Capture the cell that displays the provided text and extract its [x, y] central coordinate. 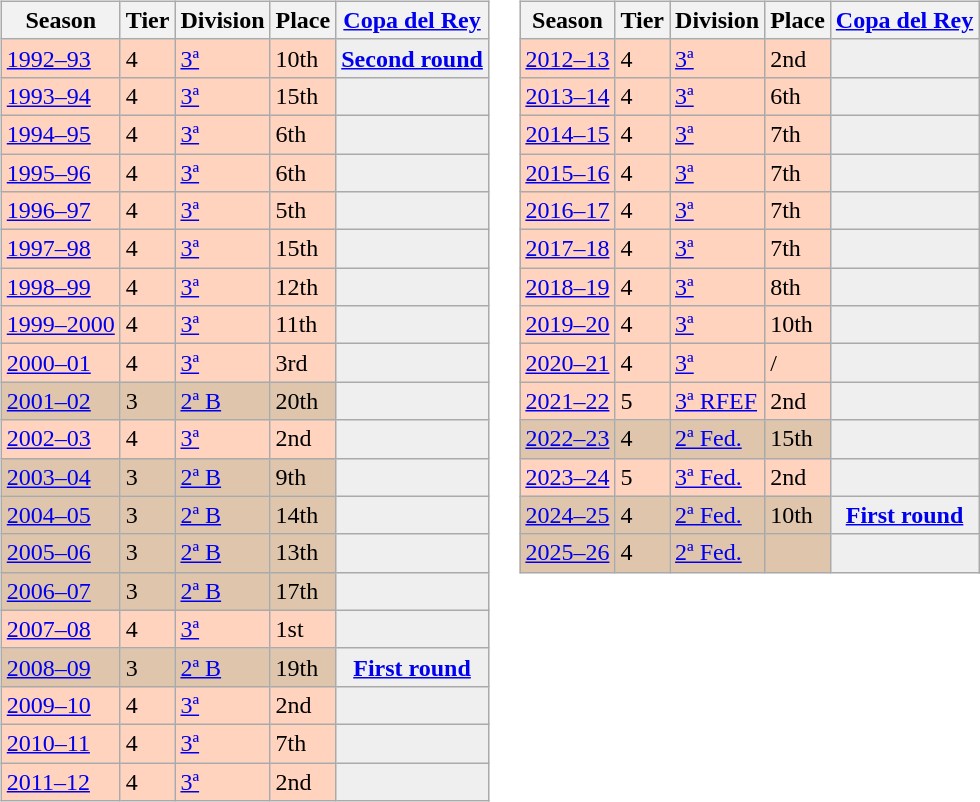
1996–97 [60, 211]
2020–21 [568, 363]
2013–14 [568, 96]
1993–94 [60, 96]
2012–13 [568, 58]
1997–98 [60, 249]
2008–09 [60, 667]
/ [798, 363]
1995–96 [60, 173]
2003–04 [60, 477]
2023–24 [568, 477]
20th [303, 401]
2001–02 [60, 401]
14th [303, 515]
2011–12 [60, 781]
1st [303, 629]
1994–95 [60, 134]
19th [303, 667]
2018–19 [568, 287]
2005–06 [60, 553]
3ª RFEF [718, 401]
2010–11 [60, 743]
17th [303, 591]
2007–08 [60, 629]
1998–99 [60, 287]
2004–05 [60, 515]
2014–15 [568, 134]
8th [798, 287]
1992–93 [60, 58]
2024–25 [568, 515]
2015–16 [568, 173]
1999–2000 [60, 325]
2002–03 [60, 439]
9th [303, 477]
5th [303, 211]
Second round [412, 58]
2022–23 [568, 439]
3ª Fed. [718, 477]
2009–10 [60, 705]
2017–18 [568, 249]
2006–07 [60, 591]
11th [303, 325]
2000–01 [60, 363]
2025–26 [568, 553]
13th [303, 553]
3rd [303, 363]
12th [303, 287]
2021–22 [568, 401]
2016–17 [568, 211]
2019–20 [568, 325]
